Determine the [X, Y] coordinate at the center of the cell enclosing the given text.  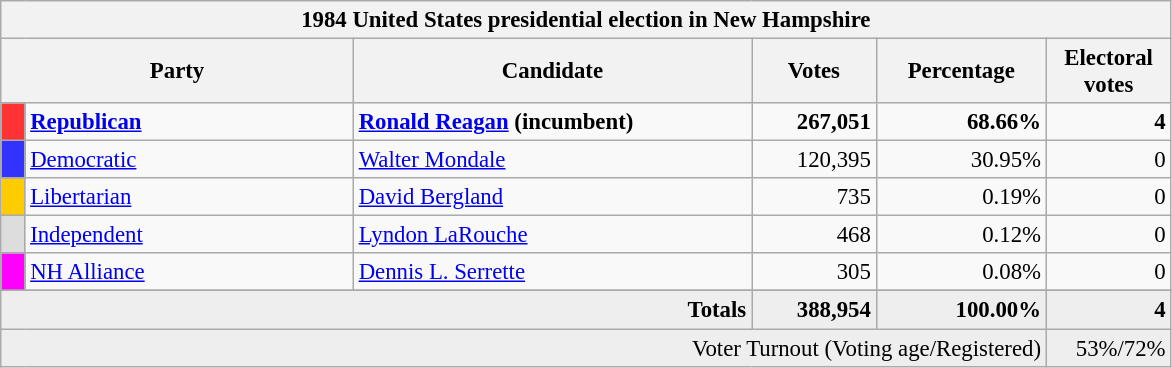
Ronald Reagan (incumbent) [552, 122]
Votes [814, 72]
Walter Mondale [552, 160]
Libertarian [189, 197]
68.66% [961, 122]
1984 United States presidential election in New Hampshire [586, 20]
David Bergland [552, 197]
388,954 [814, 310]
Democratic [189, 160]
Candidate [552, 72]
NH Alliance [189, 273]
735 [814, 197]
Electoral votes [1108, 72]
53%/72% [1108, 348]
305 [814, 273]
468 [814, 235]
Percentage [961, 72]
267,051 [814, 122]
Lyndon LaRouche [552, 235]
Voter Turnout (Voting age/Registered) [524, 348]
120,395 [814, 160]
Dennis L. Serrette [552, 273]
Totals [376, 310]
30.95% [961, 160]
Republican [189, 122]
100.00% [961, 310]
Independent [189, 235]
Party [178, 72]
0.19% [961, 197]
0.08% [961, 273]
0.12% [961, 235]
